Capture the cell that displays the provided text and extract its (x, y) central coordinate. 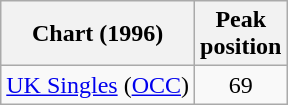
Chart (1996) (98, 34)
Peakposition (241, 34)
UK Singles (OCC) (98, 85)
69 (241, 85)
